Provide the (X, Y) coordinate of the cell's center where the given text is located.  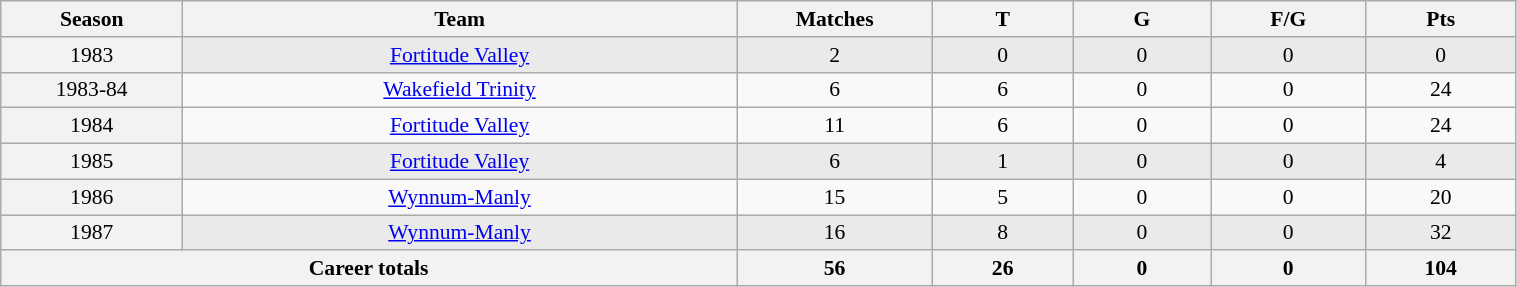
1986 (92, 197)
T (1003, 19)
1984 (92, 126)
104 (1440, 269)
56 (834, 269)
26 (1003, 269)
1983-84 (92, 90)
15 (834, 197)
4 (1440, 162)
11 (834, 126)
5 (1003, 197)
Team (460, 19)
32 (1440, 233)
2 (834, 55)
Wakefield Trinity (460, 90)
1985 (92, 162)
8 (1003, 233)
1983 (92, 55)
16 (834, 233)
Season (92, 19)
Career totals (369, 269)
Pts (1440, 19)
Matches (834, 19)
1987 (92, 233)
G (1142, 19)
20 (1440, 197)
F/G (1288, 19)
1 (1003, 162)
